From the cell containing the given text, extract its center point as [x, y] coordinate. 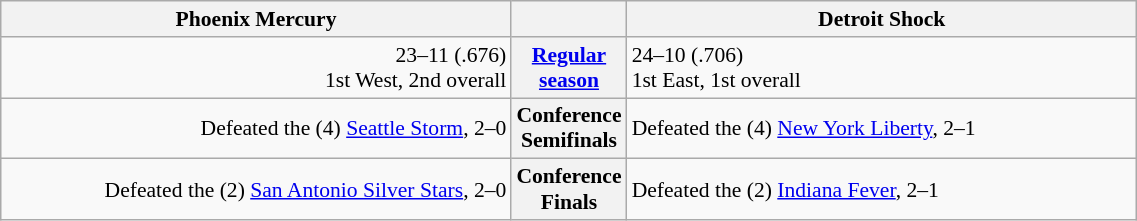
Defeated the (4) Seattle Storm, 2–0 [256, 128]
24–10 (.706)1st East, 1st overall [882, 68]
Conference Finals [568, 190]
Regular season [568, 68]
Defeated the (4) New York Liberty, 2–1 [882, 128]
23–11 (.676)1st West, 2nd overall [256, 68]
Defeated the (2) Indiana Fever, 2–1 [882, 190]
Phoenix Mercury [256, 19]
Defeated the (2) San Antonio Silver Stars, 2–0 [256, 190]
Conference Semifinals [568, 128]
Detroit Shock [882, 19]
